Detect which cell encompasses the target text, then output its [x, y] center coordinate. 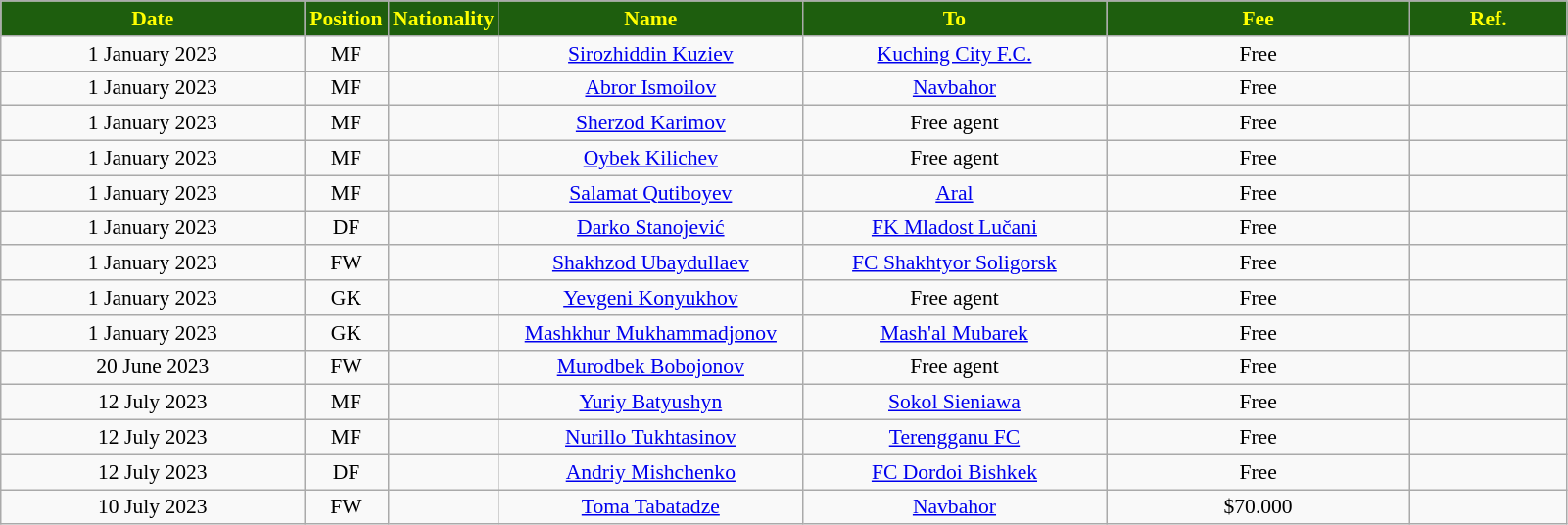
Sherzod Karimov [650, 123]
Mash'al Mubarek [954, 333]
FC Dordoi Bishkek [954, 472]
Sirozhiddin Kuziev [650, 54]
Kuching City F.C. [954, 54]
Salamat Qutiboyev [650, 193]
Ref. [1489, 19]
Aral [954, 193]
Nationality [443, 19]
To [954, 19]
Murodbek Bobojonov [650, 367]
Yevgeni Konyukhov [650, 298]
$70.000 [1259, 507]
Fee [1259, 19]
Andriy Mishchenko [650, 472]
Toma Tabatadze [650, 507]
FK Mladost Lučani [954, 228]
Nurillo Tukhtasinov [650, 438]
Darko Stanojević [650, 228]
Terengganu FC [954, 438]
20 June 2023 [153, 367]
FC Shakhtyor Soligorsk [954, 263]
Mashkhur Mukhammadjonov [650, 333]
Yuriy Batyushyn [650, 403]
Position [347, 19]
Date [153, 19]
Sokol Sieniawa [954, 403]
Abror Ismoilov [650, 88]
Oybek Kilichev [650, 159]
10 July 2023 [153, 507]
Name [650, 19]
Shakhzod Ubaydullaev [650, 263]
